Output the (x, y) coordinate of the center of the cell containing the given text.  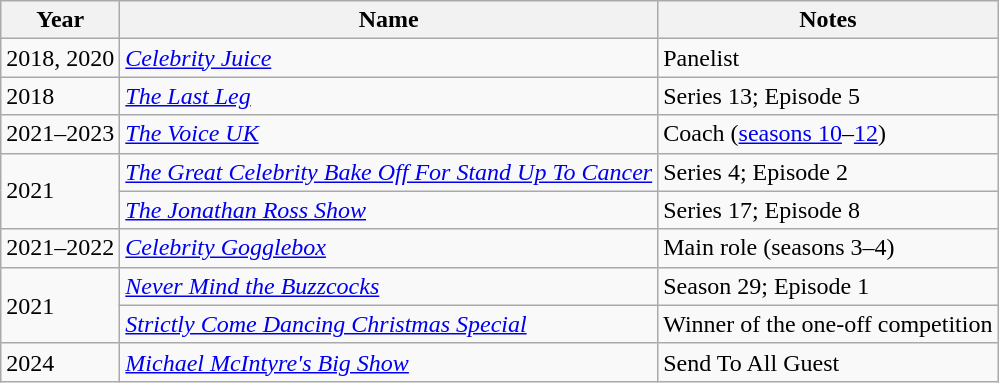
Never Mind the Buzzcocks (389, 286)
The Jonathan Ross Show (389, 210)
Season 29; Episode 1 (828, 286)
The Voice UK (389, 134)
2018, 2020 (60, 58)
Name (389, 20)
Series 17; Episode 8 (828, 210)
2024 (60, 362)
2021–2023 (60, 134)
Coach (seasons 10–12) (828, 134)
Celebrity Gogglebox (389, 248)
2018 (60, 96)
Series 13; Episode 5 (828, 96)
The Last Leg (389, 96)
Notes (828, 20)
Panelist (828, 58)
Year (60, 20)
Winner of the one-off competition (828, 324)
Send To All Guest (828, 362)
Series 4; Episode 2 (828, 172)
2021–2022 (60, 248)
Michael McIntyre's Big Show (389, 362)
Celebrity Juice (389, 58)
The Great Celebrity Bake Off For Stand Up To Cancer (389, 172)
Strictly Come Dancing Christmas Special (389, 324)
Main role (seasons 3–4) (828, 248)
